Locate the cell with the specified text and output its [X, Y] center coordinate. 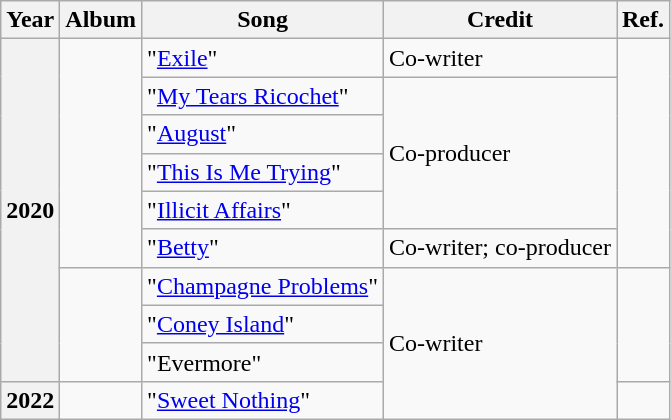
Song [263, 20]
"Evermore" [263, 362]
Ref. [642, 20]
2022 [30, 400]
Year [30, 20]
"Betty" [263, 248]
"Sweet Nothing" [263, 400]
"My Tears Ricochet" [263, 96]
Co-producer [500, 153]
"This Is Me Trying" [263, 172]
"Coney Island" [263, 324]
Album [101, 20]
"Champagne Problems" [263, 286]
Credit [500, 20]
Co-writer; co-producer [500, 248]
"Illicit Affairs" [263, 210]
"August" [263, 134]
2020 [30, 210]
"Exile" [263, 58]
